Determine the [x, y] coordinate at the center of the cell enclosing the given text.  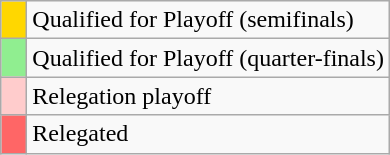
Qualified for Playoff (quarter-finals) [208, 58]
Relegation playoff [208, 96]
Qualified for Playoff (semifinals) [208, 20]
Relegated [208, 134]
